Locate the cell with the specified text and output its [X, Y] center coordinate. 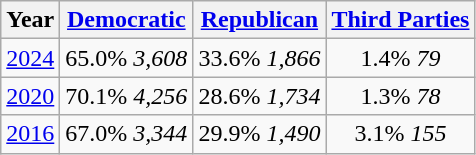
1.4% 79 [400, 58]
Republican [260, 20]
Democratic [126, 20]
2016 [30, 134]
29.9% 1,490 [260, 134]
33.6% 1,866 [260, 58]
65.0% 3,608 [126, 58]
Third Parties [400, 20]
1.3% 78 [400, 96]
70.1% 4,256 [126, 96]
28.6% 1,734 [260, 96]
67.0% 3,344 [126, 134]
2024 [30, 58]
3.1% 155 [400, 134]
2020 [30, 96]
Year [30, 20]
